Find where the given text appears and provide that cell's center as [X, Y] coordinate. 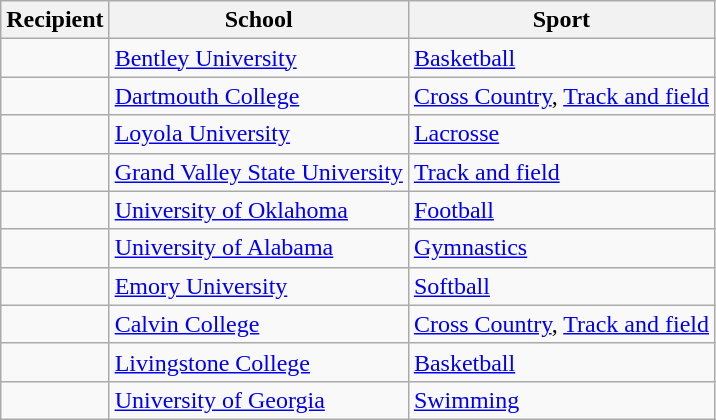
Dartmouth College [258, 96]
Emory University [258, 286]
Lacrosse [561, 134]
School [258, 20]
Gymnastics [561, 248]
Recipient [55, 20]
University of Georgia [258, 400]
Softball [561, 286]
Sport [561, 20]
Loyola University [258, 134]
Track and field [561, 172]
University of Alabama [258, 248]
University of Oklahoma [258, 210]
Swimming [561, 400]
Football [561, 210]
Bentley University [258, 58]
Calvin College [258, 324]
Grand Valley State University [258, 172]
Livingstone College [258, 362]
